Return the [x, y] coordinate for the center point of the cell that contains the specified text.  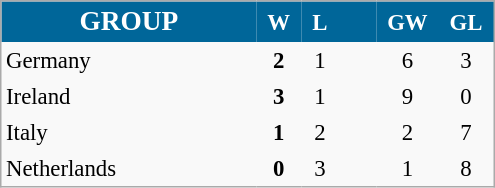
6 [407, 60]
GL [467, 22]
9 [407, 96]
Italy [129, 132]
Germany [129, 60]
8 [467, 168]
W [278, 22]
Ireland [129, 96]
Netherlands [129, 168]
GROUP [129, 22]
7 [467, 132]
L [320, 22]
GW [407, 22]
